Provide the (x, y) coordinate of the cell's center where the given text is located.  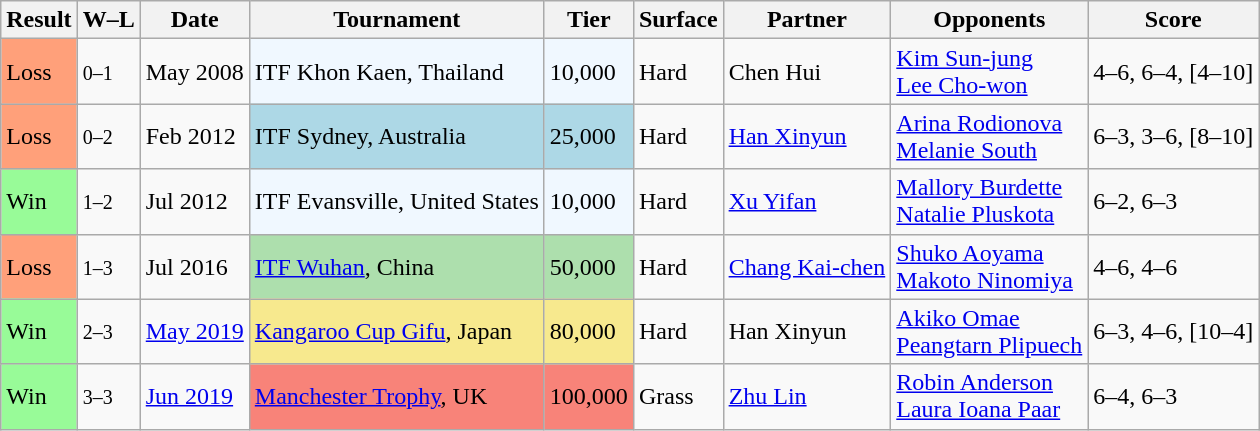
Tier (588, 20)
Chang Kai-chen (807, 266)
3–3 (108, 396)
Robin Anderson Laura Ioana Paar (990, 396)
6–3, 4–6, [10–4] (1174, 332)
Tournament (396, 20)
Chen Hui (807, 72)
May 2008 (194, 72)
Jul 2012 (194, 202)
Shuko Aoyama Makoto Ninomiya (990, 266)
Score (1174, 20)
Kim Sun-jung Lee Cho-won (990, 72)
0–1 (108, 72)
6–2, 6–3 (1174, 202)
50,000 (588, 266)
Jul 2016 (194, 266)
1–2 (108, 202)
ITF Khon Kaen, Thailand (396, 72)
Kangaroo Cup Gifu, Japan (396, 332)
4–6, 6–4, [4–10] (1174, 72)
Opponents (990, 20)
Jun 2019 (194, 396)
Manchester Trophy, UK (396, 396)
ITF Wuhan, China (396, 266)
1–3 (108, 266)
May 2019 (194, 332)
Partner (807, 20)
Surface (678, 20)
ITF Evansville, United States (396, 202)
0–2 (108, 136)
Xu Yifan (807, 202)
ITF Sydney, Australia (396, 136)
25,000 (588, 136)
Feb 2012 (194, 136)
100,000 (588, 396)
6–3, 3–6, [8–10] (1174, 136)
Arina Rodionova Melanie South (990, 136)
80,000 (588, 332)
Result (39, 20)
4–6, 4–6 (1174, 266)
Mallory Burdette Natalie Pluskota (990, 202)
Date (194, 20)
Grass (678, 396)
6–4, 6–3 (1174, 396)
Akiko Omae Peangtarn Plipuech (990, 332)
W–L (108, 20)
2–3 (108, 332)
Zhu Lin (807, 396)
